Provide the [X, Y] coordinate of the cell's center where the given text is located.  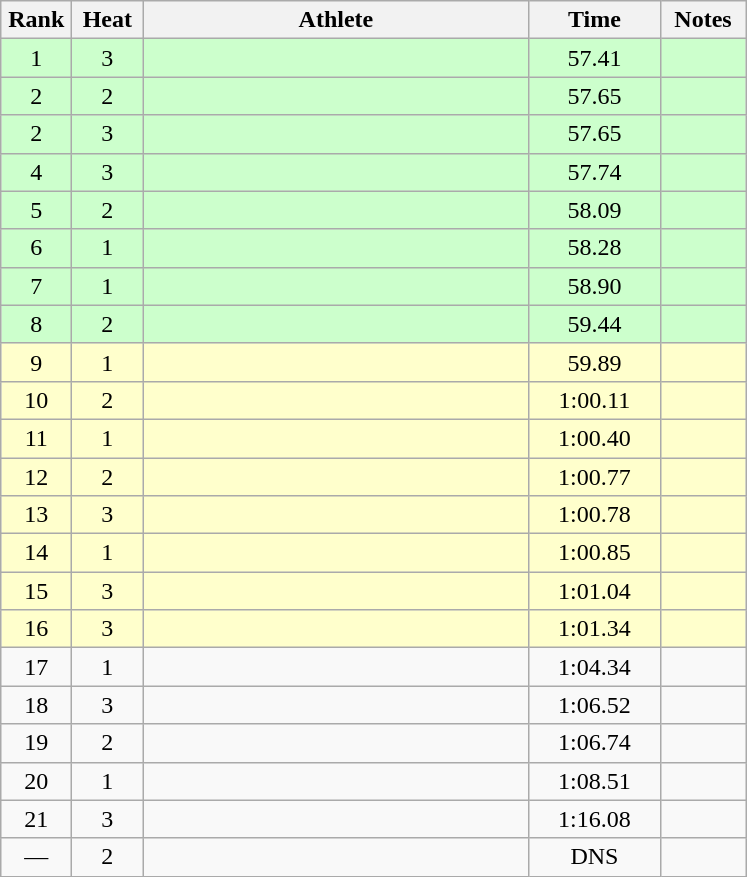
Time [594, 20]
1:01.34 [594, 629]
4 [36, 172]
1:00.77 [594, 477]
10 [36, 400]
1:08.51 [594, 781]
1:00.85 [594, 553]
Rank [36, 20]
58.28 [594, 248]
57.74 [594, 172]
59.44 [594, 324]
7 [36, 286]
1:04.34 [594, 667]
1:00.11 [594, 400]
12 [36, 477]
DNS [594, 857]
1:00.40 [594, 438]
13 [36, 515]
11 [36, 438]
16 [36, 629]
15 [36, 591]
Heat [108, 20]
58.90 [594, 286]
6 [36, 248]
Notes [703, 20]
Athlete [336, 20]
1:01.04 [594, 591]
1:00.78 [594, 515]
5 [36, 210]
9 [36, 362]
17 [36, 667]
1:06.74 [594, 743]
8 [36, 324]
1:16.08 [594, 819]
1:06.52 [594, 705]
19 [36, 743]
— [36, 857]
14 [36, 553]
59.89 [594, 362]
20 [36, 781]
18 [36, 705]
21 [36, 819]
57.41 [594, 58]
58.09 [594, 210]
